Determine the (X, Y) coordinate at the center of the cell enclosing the given text.  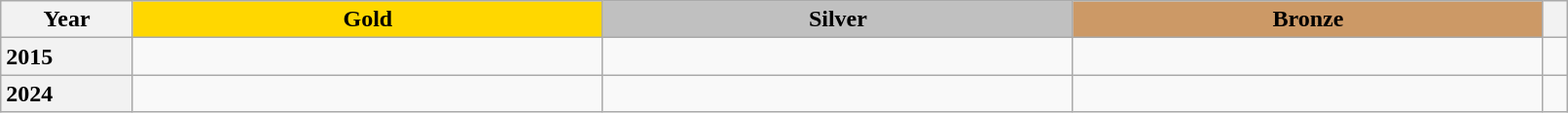
2024 (67, 94)
Year (67, 19)
Silver (837, 19)
2015 (67, 56)
Gold (368, 19)
Bronze (1308, 19)
